Pinpoint the cell where the given text exists, returning its [x, y] midpoint coordinate. 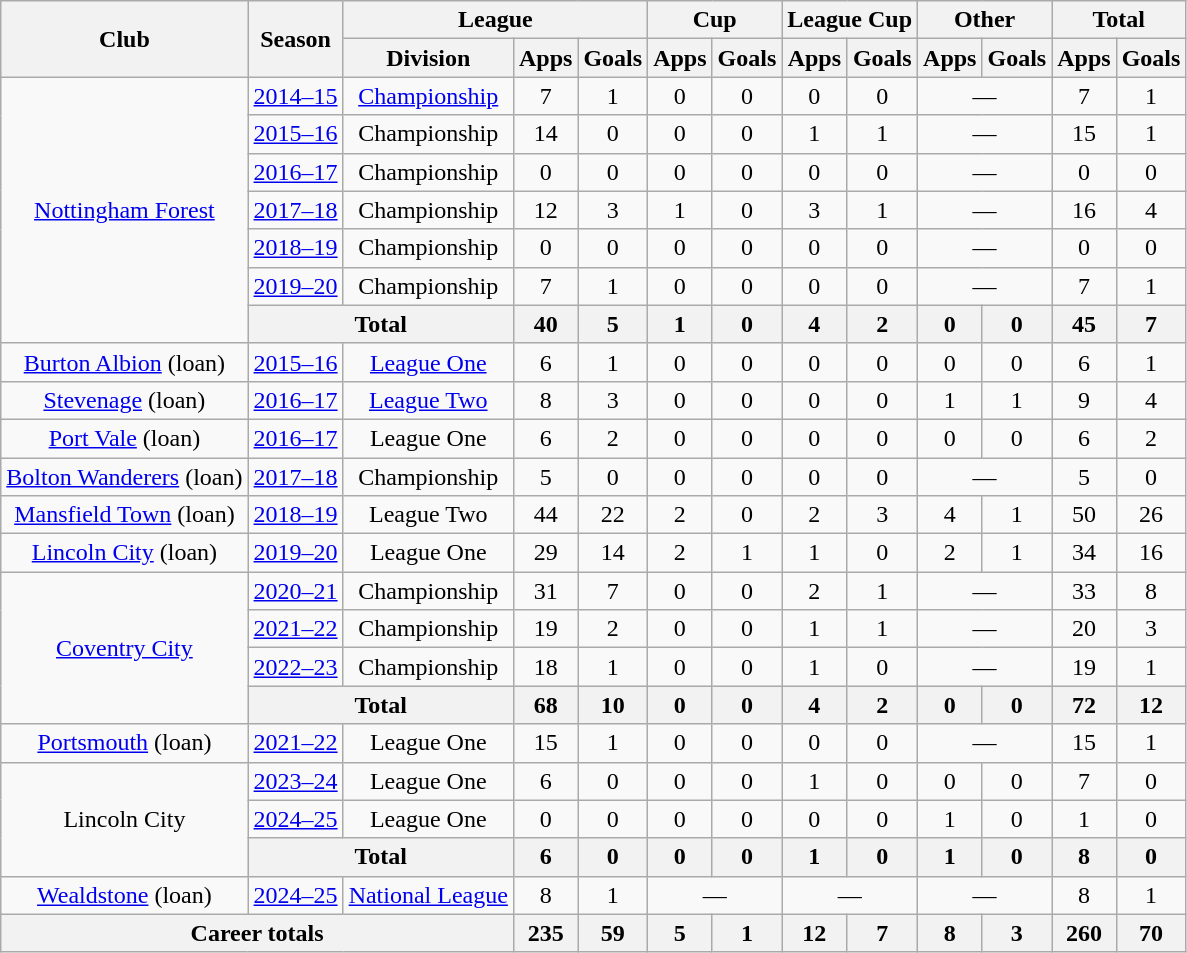
260 [1084, 933]
Port Vale (loan) [124, 438]
2022–23 [296, 667]
Club [124, 39]
Other [985, 20]
Nottingham Forest [124, 210]
18 [545, 667]
Career totals [258, 933]
Division [428, 58]
22 [613, 515]
68 [545, 705]
70 [1151, 933]
2020–21 [296, 591]
League Cup [850, 20]
50 [1084, 515]
235 [545, 933]
League [495, 20]
Bolton Wanderers (loan) [124, 477]
33 [1084, 591]
Stevenage (loan) [124, 400]
34 [1084, 553]
31 [545, 591]
59 [613, 933]
44 [545, 515]
40 [545, 324]
Season [296, 39]
26 [1151, 515]
Lincoln City [124, 819]
Mansfield Town (loan) [124, 515]
Wealdstone (loan) [124, 895]
2023–24 [296, 781]
Lincoln City (loan) [124, 553]
National League [428, 895]
10 [613, 705]
2014–15 [296, 96]
Portsmouth (loan) [124, 743]
Cup [715, 20]
Burton Albion (loan) [124, 362]
9 [1084, 400]
Coventry City [124, 648]
20 [1084, 629]
45 [1084, 324]
72 [1084, 705]
29 [545, 553]
